Search for the cell housing the specified text and yield its (x, y) center coordinate. 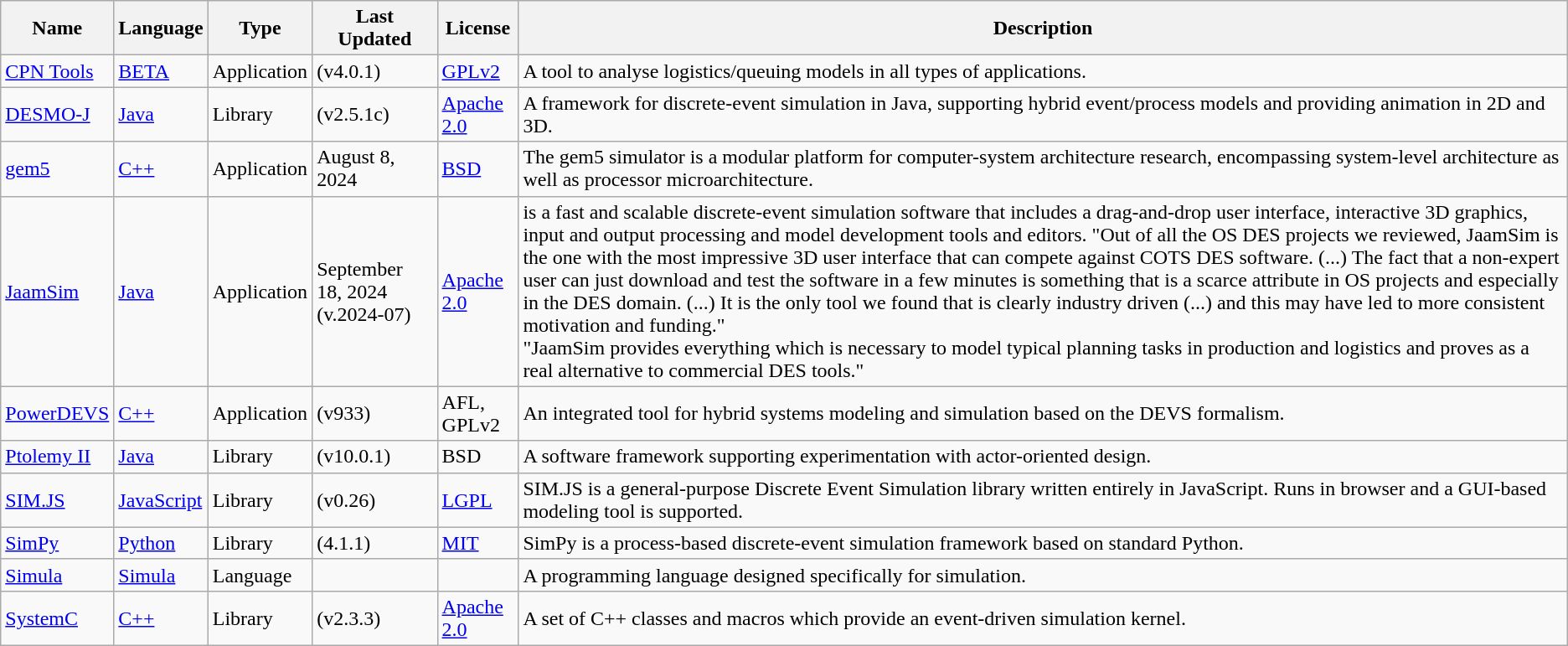
AFL, GPLv2 (477, 414)
Name (57, 28)
DESMO-J (57, 114)
SIM.JS (57, 499)
A software framework supporting experimentation with actor-oriented design. (1043, 457)
(4.1.1) (375, 543)
MIT (477, 543)
GPLv2 (477, 71)
(v4.0.1) (375, 71)
Last Updated (375, 28)
PowerDEVS (57, 414)
A programming language designed specifically for simulation. (1043, 575)
Ptolemy II (57, 457)
(v0.26) (375, 499)
gem5 (57, 169)
An integrated tool for hybrid systems modeling and simulation based on the DEVS formalism. (1043, 414)
Description (1043, 28)
SimPy is a process-based discrete-event simulation framework based on standard Python. (1043, 543)
JaamSim (57, 292)
(v2.5.1c) (375, 114)
(v933) (375, 414)
CPN Tools (57, 71)
September 18, 2024 (v.2024-07) (375, 292)
(v2.3.3) (375, 618)
(v10.0.1) (375, 457)
August 8, 2024 (375, 169)
License (477, 28)
Type (260, 28)
BETA (161, 71)
A framework for discrete-event simulation in Java, supporting hybrid event/process models and providing animation in 2D and 3D. (1043, 114)
SimPy (57, 543)
A set of C++ classes and macros which provide an event-driven simulation kernel. (1043, 618)
JavaScript (161, 499)
LGPL (477, 499)
A tool to analyse logistics/queuing models in all types of applications. (1043, 71)
Python (161, 543)
SystemC (57, 618)
